Identify which cell holds the provided text, then report its [X, Y] central coordinate. 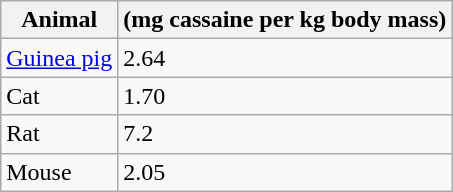
Rat [60, 134]
7.2 [285, 134]
(mg cassaine per kg body mass) [285, 20]
Mouse [60, 172]
2.05 [285, 172]
1.70 [285, 96]
2.64 [285, 58]
Animal [60, 20]
Guinea pig [60, 58]
Cat [60, 96]
